Capture the cell that displays the provided text and extract its (X, Y) central coordinate. 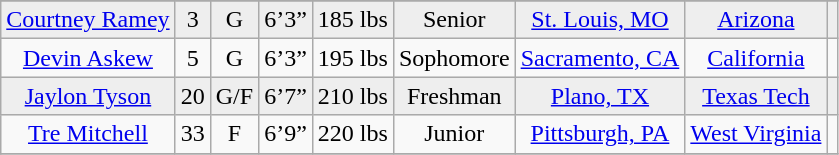
Pittsburgh, PA (600, 134)
G/F (234, 96)
20 (192, 96)
3 (192, 20)
Sacramento, CA (600, 58)
Jaylon Tyson (88, 96)
Junior (454, 134)
Arizona (756, 20)
West Virginia (756, 134)
Courtney Ramey (88, 20)
Texas Tech (756, 96)
Freshman (454, 96)
Plano, TX (600, 96)
220 lbs (352, 134)
185 lbs (352, 20)
6’7” (286, 96)
195 lbs (352, 58)
210 lbs (352, 96)
5 (192, 58)
33 (192, 134)
Tre Mitchell (88, 134)
Senior (454, 20)
St. Louis, MO (600, 20)
Sophomore (454, 58)
Devin Askew (88, 58)
California (756, 58)
6’9” (286, 134)
F (234, 134)
